Return [X, Y] of the center of cell containing provided text 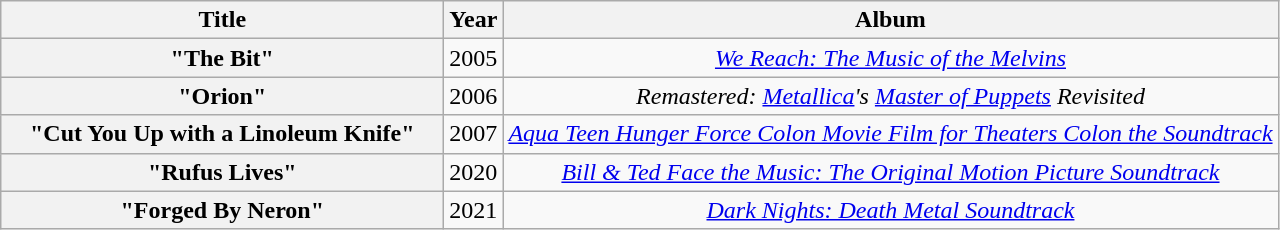
Aqua Teen Hunger Force Colon Movie Film for Theaters Colon the Soundtrack [890, 134]
2020 [474, 172]
"The Bit" [222, 58]
Remastered: Metallica's Master of Puppets Revisited [890, 96]
2006 [474, 96]
"Orion" [222, 96]
Album [890, 20]
2007 [474, 134]
2005 [474, 58]
"Cut You Up with a Linoleum Knife" [222, 134]
"Rufus Lives" [222, 172]
We Reach: The Music of the Melvins [890, 58]
Title [222, 20]
Dark Nights: Death Metal Soundtrack [890, 210]
Year [474, 20]
2021 [474, 210]
Bill & Ted Face the Music: The Original Motion Picture Soundtrack [890, 172]
"Forged By Neron" [222, 210]
